Return (X, Y) of the center of cell containing provided text 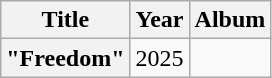
"Freedom" (66, 58)
Album (230, 20)
Title (66, 20)
2025 (160, 58)
Year (160, 20)
